Pinpoint the cell where the given text exists, returning its (x, y) midpoint coordinate. 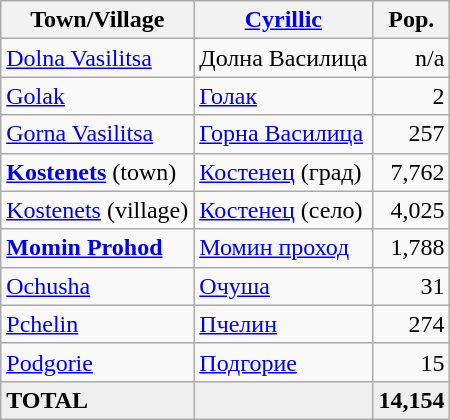
Ochusha (98, 286)
Gorna Vasilitsa (98, 134)
2 (412, 96)
7,762 (412, 172)
n/a (412, 58)
15 (412, 362)
Очуша (284, 286)
Pchelin (98, 324)
274 (412, 324)
Горна Василица (284, 134)
Голак (284, 96)
1,788 (412, 248)
Cyrillic (284, 20)
Podgorie (98, 362)
Town/Village (98, 20)
14,154 (412, 400)
Момин проход (284, 248)
Пчелин (284, 324)
Костенец (село) (284, 210)
Kostenets (village) (98, 210)
TOTAL (98, 400)
Долна Василица (284, 58)
Pop. (412, 20)
Костенец (град) (284, 172)
Momin Prohod (98, 248)
Подгорие (284, 362)
31 (412, 286)
Dolna Vasilitsa (98, 58)
Golak (98, 96)
Kostenets (town) (98, 172)
4,025 (412, 210)
257 (412, 134)
